Provide the (X, Y) coordinate of the cell's center where the given text is located.  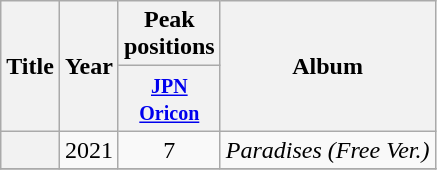
Title (30, 66)
7 (169, 150)
2021 (88, 150)
Peak positions (169, 34)
Year (88, 66)
JPNOricon (169, 98)
Paradises (Free Ver.) (328, 150)
Album (328, 66)
